Locate the cell with the specified text and output its [X, Y] center coordinate. 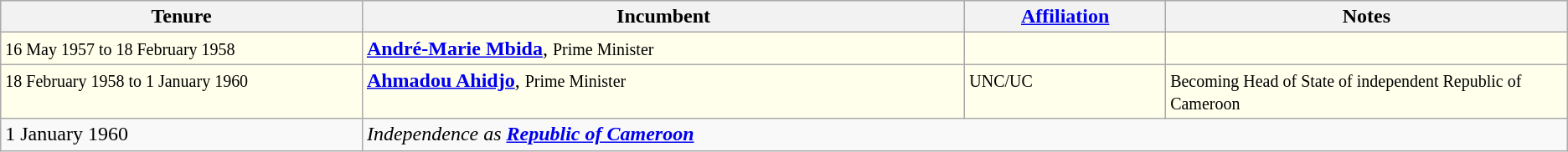
Becoming Head of State of independent Republic of Cameroon [1367, 92]
André-Marie Mbida, Prime Minister [663, 48]
Ahmadou Ahidjo, Prime Minister [663, 92]
18 February 1958 to 1 January 1960 [182, 92]
16 May 1957 to 18 February 1958 [182, 48]
Affiliation [1065, 17]
Independence as Republic of Cameroon [965, 134]
Notes [1367, 17]
1 January 1960 [182, 134]
Incumbent [663, 17]
Tenure [182, 17]
UNC/UC [1065, 92]
